Return the (X, Y) coordinate for the center point of the cell that contains the specified text.  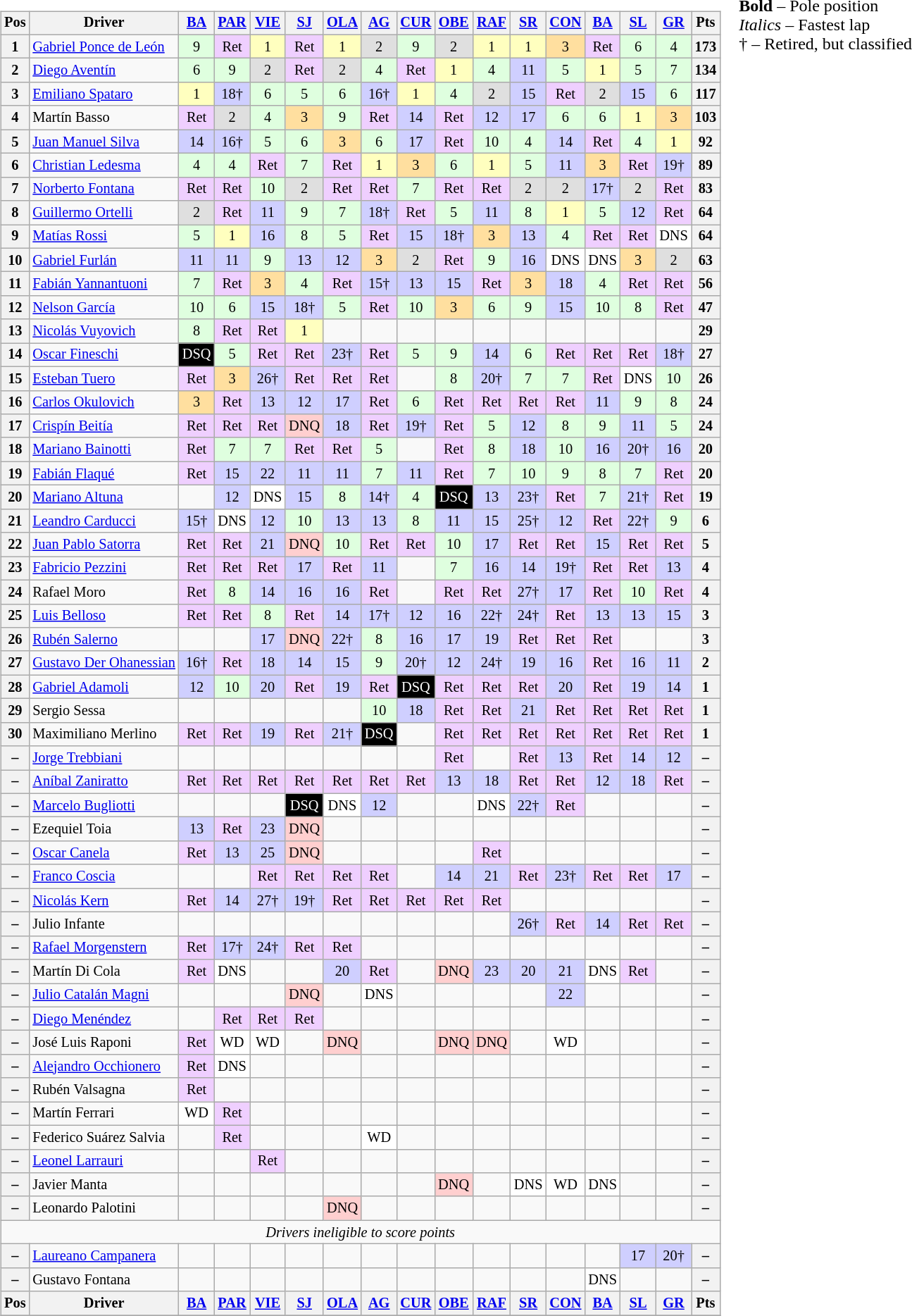
Luis Belloso (104, 616)
Norberto Fontana (104, 189)
Rafael Morgenstern (104, 948)
Gabriel Adamoli (104, 687)
25† (528, 521)
30 (15, 734)
Guillermo Ortelli (104, 213)
Matías Rossi (104, 237)
Franco Coscia (104, 876)
63 (706, 260)
Rafael Moro (104, 592)
Julio Infante (104, 924)
Fabián Yannantuoni (104, 284)
Federico Suárez Salvia (104, 1137)
Marcelo Bugliotti (104, 805)
103 (706, 118)
92 (706, 142)
14† (379, 497)
Gabriel Furlán (104, 260)
Crispín Beitía (104, 426)
Nelson García (104, 308)
117 (706, 94)
Oscar Fineschi (104, 355)
Julio Catalán Magni (104, 995)
28 (15, 687)
Alejandro Occhionero (104, 1067)
Leonel Larrauri (104, 1161)
56 (706, 284)
Drivers ineligible to score points (361, 1232)
173 (706, 46)
Rubén Salerno (104, 640)
Leandro Carducci (104, 521)
Aníbal Zaniratto (104, 782)
Juan Manuel Silva (104, 142)
Emiliano Spataro (104, 94)
Martín Ferrari (104, 1114)
Fabián Flaqué (104, 473)
Mariano Bainotti (104, 449)
Laureano Campanera (104, 1256)
Nicolás Kern (104, 900)
89 (706, 166)
Gustavo Fontana (104, 1279)
Leonardo Palotini (104, 1208)
Ezequiel Toia (104, 829)
Martín Basso (104, 118)
Javier Manta (104, 1185)
Gabriel Ponce de León (104, 46)
Diego Menéndez (104, 1019)
Diego Aventín (104, 70)
Christian Ledesma (104, 166)
Esteban Tuero (104, 378)
Nicolás Vuyovich (104, 331)
Mariano Altuna (104, 497)
83 (706, 189)
Juan Pablo Satorra (104, 545)
Martín Di Cola (104, 972)
José Luis Raponi (104, 1043)
Carlos Okulovich (104, 402)
Oscar Canela (104, 853)
134 (706, 70)
47 (706, 308)
Gustavo Der Ohanessian (104, 663)
Jorge Trebbiani (104, 758)
Fabricio Pezzini (104, 569)
Rubén Valsagna (104, 1090)
Maximiliano Merlino (104, 734)
Sergio Sessa (104, 711)
